Locate the cell with the specified text and output its [x, y] center coordinate. 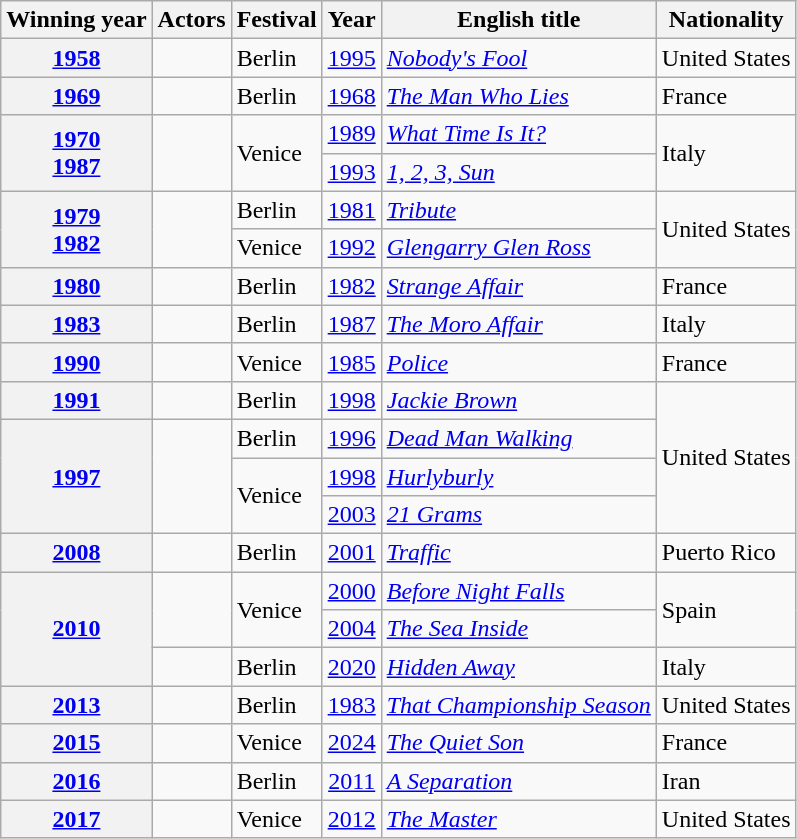
Hidden Away [518, 667]
21 Grams [518, 515]
1968 [352, 96]
That Championship Season [518, 705]
1, 2, 3, Sun [518, 172]
2010 [76, 629]
2020 [352, 667]
1990 [76, 362]
19791982 [76, 229]
Iran [726, 781]
2001 [352, 553]
2024 [352, 743]
Puerto Rico [726, 553]
2012 [352, 819]
1996 [352, 438]
1992 [352, 248]
Strange Affair [518, 286]
Year [352, 20]
2015 [76, 743]
1980 [76, 286]
2003 [352, 515]
19701987 [76, 153]
Glengarry Glen Ross [518, 248]
The Quiet Son [518, 743]
Jackie Brown [518, 400]
Traffic [518, 553]
Nobody's Fool [518, 58]
2013 [76, 705]
1995 [352, 58]
1958 [76, 58]
The Master [518, 819]
1987 [352, 324]
2016 [76, 781]
Spain [726, 610]
2011 [352, 781]
English title [518, 20]
The Sea Inside [518, 629]
Winning year [76, 20]
Before Night Falls [518, 591]
2017 [76, 819]
Nationality [726, 20]
The Man Who Lies [518, 96]
1981 [352, 210]
The Moro Affair [518, 324]
1993 [352, 172]
1969 [76, 96]
1997 [76, 476]
Police [518, 362]
Dead Man Walking [518, 438]
1989 [352, 134]
A Separation [518, 781]
2000 [352, 591]
1982 [352, 286]
2004 [352, 629]
Actors [192, 20]
1985 [352, 362]
2008 [76, 553]
What Time Is It? [518, 134]
Hurlyburly [518, 477]
Festival [276, 20]
1991 [76, 400]
Tribute [518, 210]
